Output the [x, y] coordinate of the center of the cell containing the given text.  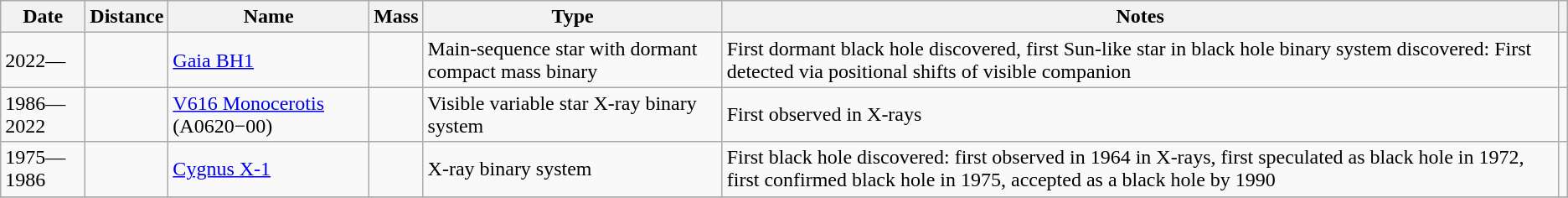
Type [573, 17]
1975—1986 [44, 169]
Date [44, 17]
Gaia BH1 [269, 60]
V616 Monocerotis (A0620−00) [269, 114]
2022— [44, 60]
First observed in X-rays [1140, 114]
X-ray binary system [573, 169]
Mass [396, 17]
1986—2022 [44, 114]
Cygnus X-1 [269, 169]
Name [269, 17]
Visible variable star X-ray binary system [573, 114]
Main-sequence star with dormant compact mass binary [573, 60]
Notes [1140, 17]
Distance [127, 17]
